Search for the cell housing the specified text and yield its (X, Y) center coordinate. 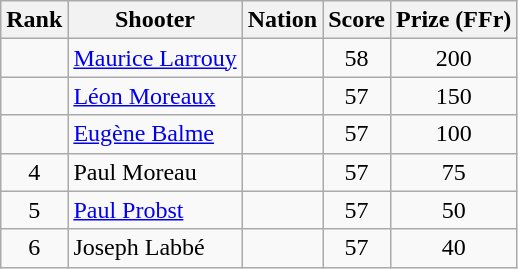
150 (454, 96)
Léon Moreaux (155, 96)
200 (454, 58)
50 (454, 210)
5 (34, 210)
Eugène Balme (155, 134)
75 (454, 172)
Maurice Larrouy (155, 58)
Joseph Labbé (155, 248)
100 (454, 134)
58 (357, 58)
Shooter (155, 20)
40 (454, 248)
Prize (FFr) (454, 20)
6 (34, 248)
Paul Moreau (155, 172)
Score (357, 20)
4 (34, 172)
Nation (282, 20)
Paul Probst (155, 210)
Rank (34, 20)
